Provide the (X, Y) coordinate of the cell's center where the given text is located.  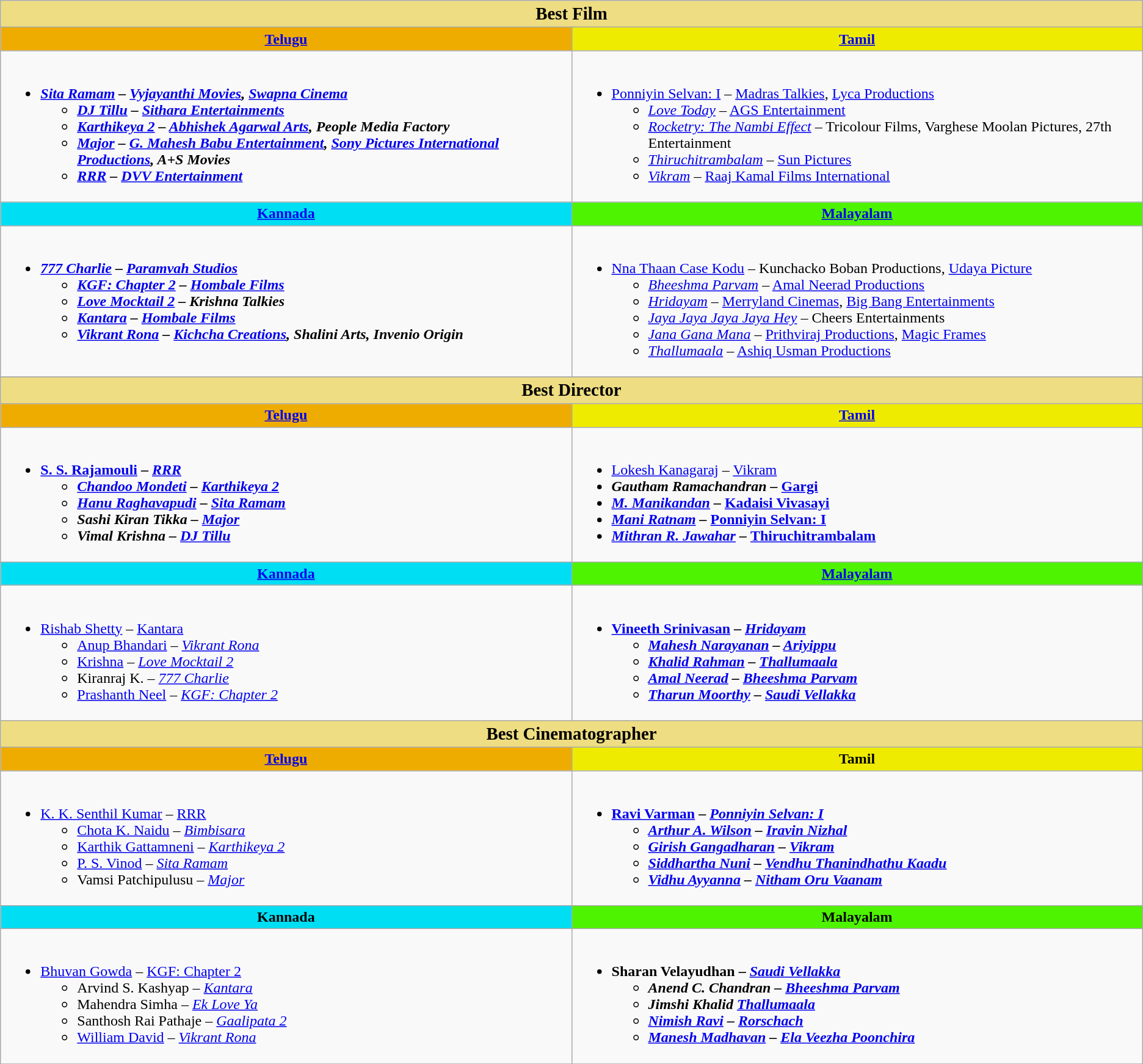
K. K. Senthil Kumar – RRRChota K. Naidu – BimbisaraKarthik Gattamneni – Karthikeya 2P. S. Vinod – Sita RamamVamsi Patchipulusu – Major (286, 838)
Best Director (571, 390)
Rishab Shetty – KantaraAnup Bhandari – Vikrant RonaKrishna – Love Mocktail 2Kiranraj K. – 777 CharliePrashanth Neel – KGF: Chapter 2 (286, 652)
Bhuvan Gowda – KGF: Chapter 2Arvind S. Kashyap – KantaraMahendra Simha – Ek Love YaSanthosh Rai Pathaje – Gaalipata 2William David – Vikrant Rona (286, 997)
Best Film (571, 14)
Vineeth Srinivasan – HridayamMahesh Narayanan – AriyippuKhalid Rahman – ThallumaalaAmal Neerad – Bheeshma ParvamTharun Moorthy – Saudi Vellakka (857, 652)
S. S. Rajamouli – RRRChandoo Mondeti – Karthikeya 2Hanu Raghavapudi – Sita RamamSashi Kiran Tikka – MajorVimal Krishna – DJ Tillu (286, 495)
Best Cinematographer (571, 734)
